Pinpoint the cell where the given text exists, returning its (x, y) midpoint coordinate. 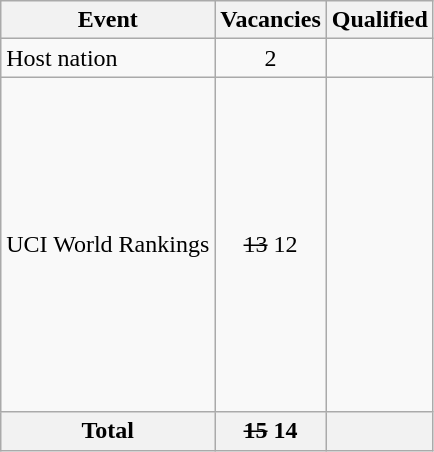
13 12 (271, 244)
Qualified (380, 20)
2 (271, 58)
15 14 (271, 431)
Vacancies (271, 20)
UCI World Rankings (108, 244)
Event (108, 20)
Host nation (108, 58)
Total (108, 431)
